Detect which cell encompasses the target text, then output its (x, y) center coordinate. 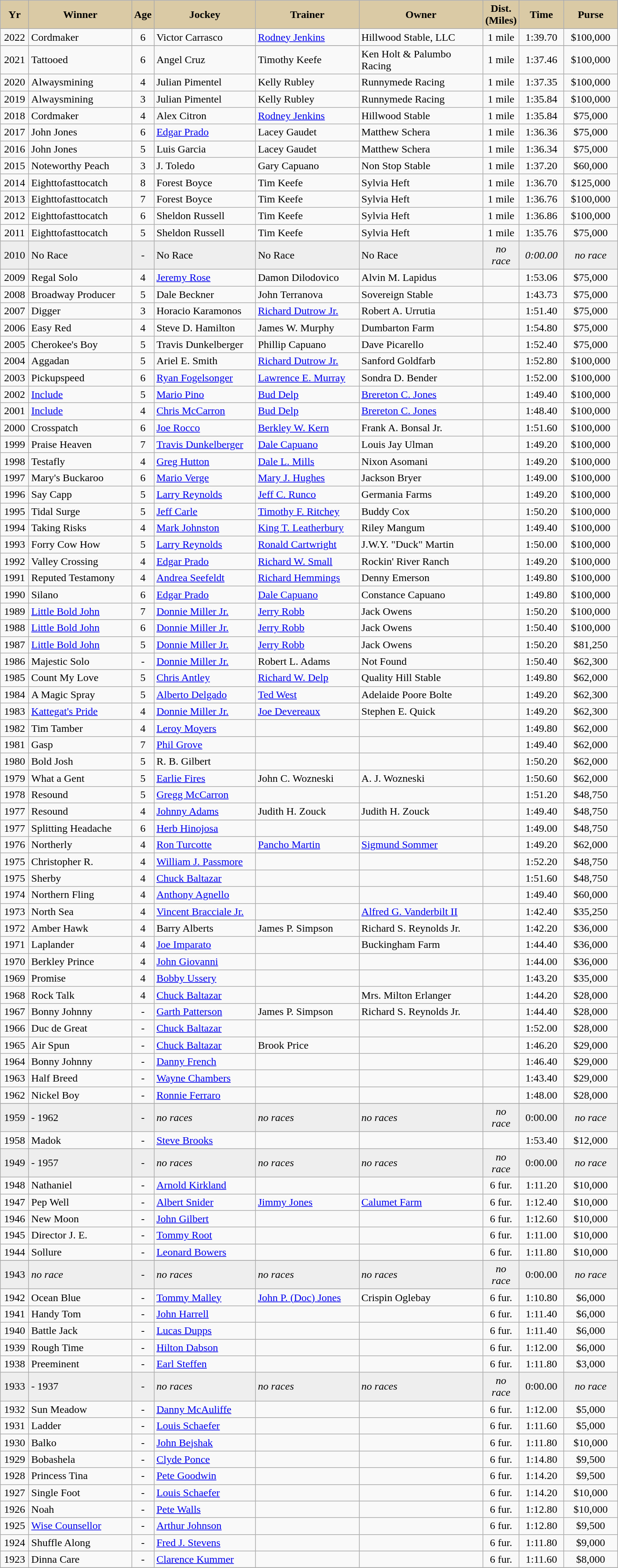
1:42.40 (542, 912)
Ronald Cartwright (307, 545)
Luis Garcia (205, 149)
1949 (15, 1163)
1970 (15, 961)
1925 (15, 1526)
1:50.00 (542, 545)
What a Gent (81, 778)
Aggadan (81, 361)
Ted West (307, 695)
John Harrell (205, 1314)
Riley Mangum (421, 528)
1945 (15, 1235)
Christopher R. (81, 862)
Half Breed (81, 1078)
Noah (81, 1509)
1:52.80 (542, 361)
$9,000 (591, 1543)
1989 (15, 611)
A Magic Spray (81, 695)
1:53.06 (542, 278)
Mary's Buckaroo (81, 478)
1941 (15, 1314)
Nixon Asomani (421, 461)
Trainer (307, 15)
Steve Brooks (205, 1140)
2008 (15, 294)
Duc de Great (81, 1028)
Phillip Capuano (307, 344)
1:50.60 (542, 778)
1987 (15, 645)
Sovereign Stable (421, 294)
2015 (15, 166)
Non Stop Stable (421, 166)
$12,000 (591, 1140)
Gregg McCarron (205, 795)
Pete Walls (205, 1509)
Mario Pino (205, 394)
Vincent Bracciale Jr. (205, 912)
1962 (15, 1095)
1:43.20 (542, 978)
1994 (15, 528)
1:43.73 (542, 294)
2002 (15, 394)
Pickupspeed (81, 378)
Timothy F. Ritchey (307, 511)
Barry Alberts (205, 928)
New Moon (81, 1219)
Dave Picarello (421, 344)
Mark Johnston (205, 528)
1996 (15, 494)
Phil Grove (205, 745)
1:37.46 (542, 60)
Owner (421, 15)
Gasp (81, 745)
Air Spun (81, 1045)
Joe Devereaux (307, 711)
Forry Cow How (81, 545)
2012 (15, 216)
Calumet Farm (421, 1202)
1:36.86 (542, 216)
Preeminent (81, 1364)
1981 (15, 745)
Winner (81, 15)
Dinna Care (81, 1559)
Rough Time (81, 1348)
Broadway Producer (81, 294)
Victor Carrasco (205, 37)
1980 (15, 761)
$125,000 (591, 182)
1947 (15, 1202)
Amber Hawk (81, 928)
1939 (15, 1348)
Kattegat's Pride (81, 711)
Alvin M. Lapidus (421, 278)
Stephen E. Quick (421, 711)
1982 (15, 728)
Clyde Ponce (205, 1459)
1991 (15, 578)
1:35.76 (542, 233)
1:10.80 (542, 1297)
Alberto Delgado (205, 695)
Arthur Johnson (205, 1526)
1999 (15, 444)
Rockin' River Ranch (421, 561)
1976 (15, 845)
Constance Capuano (421, 595)
Buckingham Farm (421, 945)
Dist. (Miles) (501, 15)
1:12.40 (542, 1202)
Battle Jack (81, 1330)
Herb Hinojosa (205, 828)
Splitting Headache (81, 828)
Dale L. Mills (307, 461)
1959 (15, 1117)
Andrea Seefeldt (205, 578)
2017 (15, 132)
1928 (15, 1476)
1995 (15, 511)
Jimmy Jones (307, 1202)
Digger (81, 311)
Leonard Bowers (205, 1252)
1:36.70 (542, 182)
Ken Holt & Palumbo Racing (421, 60)
Richard W. Small (307, 561)
1988 (15, 628)
1968 (15, 995)
Robert L. Adams (307, 661)
Chris Antley (205, 678)
1971 (15, 945)
John Giovanni (205, 961)
Joe Imparato (205, 945)
1924 (15, 1543)
1:11.00 (542, 1235)
1926 (15, 1509)
Arnold Kirkland (205, 1185)
Louis Jay Ulman (421, 444)
Ladder (81, 1426)
Joe Rocco (205, 428)
1964 (15, 1062)
Reputed Testamony (81, 578)
1:48.40 (542, 411)
Berkley W. Kern (307, 428)
Timothy Keefe (307, 60)
Danny McAuliffe (205, 1409)
$35,250 (591, 912)
1984 (15, 695)
Northerly (81, 845)
Taking Risks (81, 528)
Jockey (205, 15)
Robert A. Urrutia (421, 311)
Greg Hutton (205, 461)
2005 (15, 344)
1979 (15, 778)
1:46.20 (542, 1045)
Hillwood Stable, LLC (421, 37)
Germania Farms (421, 494)
1:54.80 (542, 328)
1:51.20 (542, 795)
Sollure (81, 1252)
- 1962 (81, 1117)
Tommy Malley (205, 1297)
Mario Verge (205, 478)
Noteworthy Peach (81, 166)
Fred J. Stevens (205, 1543)
1967 (15, 1011)
Lawrence E. Murray (307, 378)
1927 (15, 1493)
Dumbarton Farm (421, 328)
Denny Emerson (421, 578)
Single Foot (81, 1493)
Tim Tamber (81, 728)
Bobby Ussery (205, 978)
Alex Citron (205, 116)
$3,000 (591, 1364)
Sanford Goldfarb (421, 361)
$35,000 (591, 978)
2018 (15, 116)
1992 (15, 561)
Princess Tina (81, 1476)
1978 (15, 795)
1940 (15, 1330)
Jeremy Rose (205, 278)
1:37.20 (542, 166)
Bobashela (81, 1459)
John P. (Doc) Jones (307, 1297)
William J. Passmore (205, 862)
1965 (15, 1045)
1966 (15, 1028)
John C. Wozneski (307, 778)
Pep Well (81, 1202)
Earlie Fires (205, 778)
Bold Josh (81, 761)
1958 (15, 1140)
2014 (15, 182)
J.W.Y. "Duck" Martin (421, 545)
1:42.20 (542, 928)
Adelaide Poore Bolte (421, 695)
2010 (15, 255)
1:52.20 (542, 862)
1948 (15, 1185)
2021 (15, 60)
Nickel Boy (81, 1095)
1944 (15, 1252)
Angel Cruz (205, 60)
Gary Capuano (307, 166)
Albert Snider (205, 1202)
2004 (15, 361)
Danny French (205, 1062)
1930 (15, 1443)
Hilton Dabson (205, 1348)
1932 (15, 1409)
1943 (15, 1274)
1:46.40 (542, 1062)
2022 (15, 37)
Steve D. Hamilton (205, 328)
1997 (15, 478)
Madok (81, 1140)
Nathaniel (81, 1185)
Wise Counsellor (81, 1526)
1993 (15, 545)
2019 (15, 99)
Yr (15, 15)
Jackson Bryer (421, 478)
2016 (15, 149)
1:52.40 (542, 344)
Sondra D. Bender (421, 378)
Johnny Adams (205, 812)
1:48.00 (542, 1095)
1990 (15, 595)
2013 (15, 199)
Chris McCarron (205, 411)
Brook Price (307, 1045)
Tattooed (81, 60)
King T. Leatherbury (307, 528)
1985 (15, 678)
Rock Talk (81, 995)
Age (143, 15)
Earl Steffen (205, 1364)
1:53.40 (542, 1140)
John Terranova (307, 294)
Easy Red (81, 328)
Jeff Carle (205, 511)
Majestic Solo (81, 661)
Ronnie Ferraro (205, 1095)
2009 (15, 278)
Tidal Surge (81, 511)
Mrs. Milton Erlanger (421, 995)
Ariel E. Smith (205, 361)
Berkley Prince (81, 961)
Crosspatch (81, 428)
Not Found (421, 661)
1946 (15, 1219)
Sigmund Sommer (421, 845)
1:43.40 (542, 1078)
Regal Solo (81, 278)
1972 (15, 928)
Cherokee's Boy (81, 344)
2000 (15, 428)
Purse (591, 15)
John Bejshak (205, 1443)
Buddy Cox (421, 511)
Laplander (81, 945)
2006 (15, 328)
Shuffle Along (81, 1543)
A. J. Wozneski (421, 778)
Director J. E. (81, 1235)
1:14.80 (542, 1459)
Say Capp (81, 494)
1:51.40 (542, 311)
1923 (15, 1559)
1:44.20 (542, 995)
Quality Hill Stable (421, 678)
Sherby (81, 878)
Damon Dilodovico (307, 278)
Handy Tom (81, 1314)
2001 (15, 411)
1:12.60 (542, 1219)
R. B. Gilbert (205, 761)
1:39.70 (542, 37)
2011 (15, 233)
- 1937 (81, 1387)
Promise (81, 978)
1973 (15, 912)
Northern Fling (81, 895)
Richard Hemmings (307, 578)
Time (542, 15)
Silano (81, 595)
1931 (15, 1426)
1:44.00 (542, 961)
Ryan Fogelsonger (205, 378)
$8,000 (591, 1559)
2020 (15, 82)
Alfred G. Vanderbilt II (421, 912)
1:11.20 (542, 1185)
Crispin Oglebay (421, 1297)
Count My Love (81, 678)
Tommy Root (205, 1235)
2007 (15, 311)
Pete Goodwin (205, 1476)
Valley Crossing (81, 561)
Richard W. Delp (307, 678)
Mary J. Hughes (307, 478)
J. Toledo (205, 166)
Clarence Kummer (205, 1559)
1929 (15, 1459)
$81,250 (591, 645)
Praise Heaven (81, 444)
Sun Meadow (81, 1409)
Horacio Karamonos (205, 311)
Dale Beckner (205, 294)
1969 (15, 978)
1:36.76 (542, 199)
Testafly (81, 461)
John Gilbert (205, 1219)
Wayne Chambers (205, 1078)
Balko (81, 1443)
2003 (15, 378)
Ocean Blue (81, 1297)
- 1957 (81, 1163)
Frank A. Bonsal Jr. (421, 428)
1:36.36 (542, 132)
Leroy Moyers (205, 728)
8 (143, 182)
1938 (15, 1364)
1963 (15, 1078)
1974 (15, 895)
Anthony Agnello (205, 895)
Ron Turcotte (205, 845)
1983 (15, 711)
James W. Murphy (307, 328)
Hillwood Stable (421, 116)
1998 (15, 461)
Lucas Dupps (205, 1330)
1:37.35 (542, 82)
North Sea (81, 912)
1933 (15, 1387)
Garth Patterson (205, 1011)
Jeff C. Runco (307, 494)
1986 (15, 661)
Pancho Martin (307, 845)
1942 (15, 1297)
1:36.34 (542, 149)
